Capture the cell that displays the provided text and extract its (x, y) central coordinate. 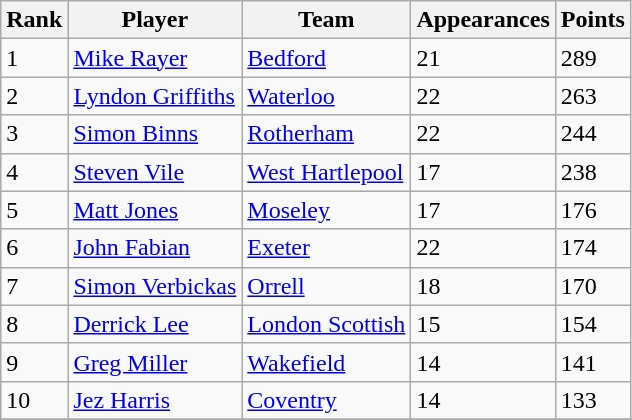
John Fabian (155, 248)
London Scottish (326, 324)
Simon Verbickas (155, 286)
6 (34, 248)
Rank (34, 20)
Wakefield (326, 362)
18 (483, 286)
Player (155, 20)
174 (592, 248)
133 (592, 400)
Points (592, 20)
Derrick Lee (155, 324)
Appearances (483, 20)
Simon Binns (155, 134)
Orrell (326, 286)
Rotherham (326, 134)
Waterloo (326, 96)
141 (592, 362)
Team (326, 20)
Mike Rayer (155, 58)
Jez Harris (155, 400)
154 (592, 324)
Greg Miller (155, 362)
263 (592, 96)
1 (34, 58)
Bedford (326, 58)
238 (592, 172)
Matt Jones (155, 210)
10 (34, 400)
176 (592, 210)
Exeter (326, 248)
7 (34, 286)
15 (483, 324)
West Hartlepool (326, 172)
Coventry (326, 400)
5 (34, 210)
8 (34, 324)
Steven Vile (155, 172)
Moseley (326, 210)
3 (34, 134)
289 (592, 58)
9 (34, 362)
Lyndon Griffiths (155, 96)
2 (34, 96)
4 (34, 172)
21 (483, 58)
170 (592, 286)
244 (592, 134)
